Output the [x, y] coordinate of the center of the cell containing the given text.  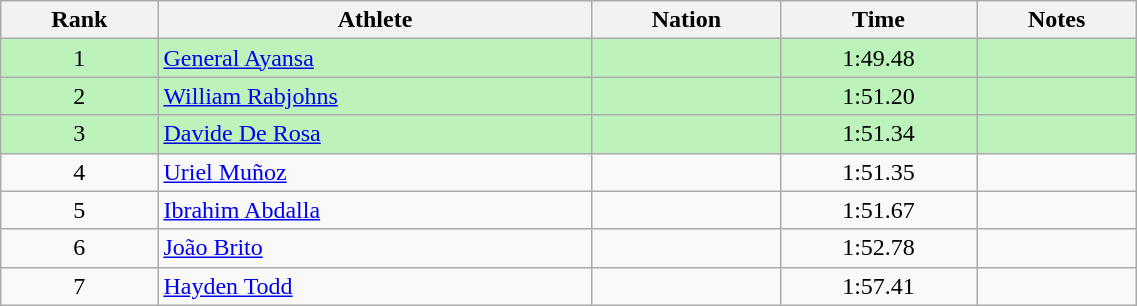
1:49.48 [878, 58]
João Brito [375, 248]
Rank [80, 20]
Athlete [375, 20]
7 [80, 286]
5 [80, 210]
Uriel Muñoz [375, 172]
1:52.78 [878, 248]
William Rabjohns [375, 96]
General Ayansa [375, 58]
4 [80, 172]
3 [80, 134]
2 [80, 96]
1:51.35 [878, 172]
1 [80, 58]
1:57.41 [878, 286]
Notes [1057, 20]
Nation [686, 20]
6 [80, 248]
Davide De Rosa [375, 134]
1:51.67 [878, 210]
Ibrahim Abdalla [375, 210]
Hayden Todd [375, 286]
Time [878, 20]
1:51.20 [878, 96]
1:51.34 [878, 134]
